For the text-containing cell, return its midpoint in [x, y] coordinate format. 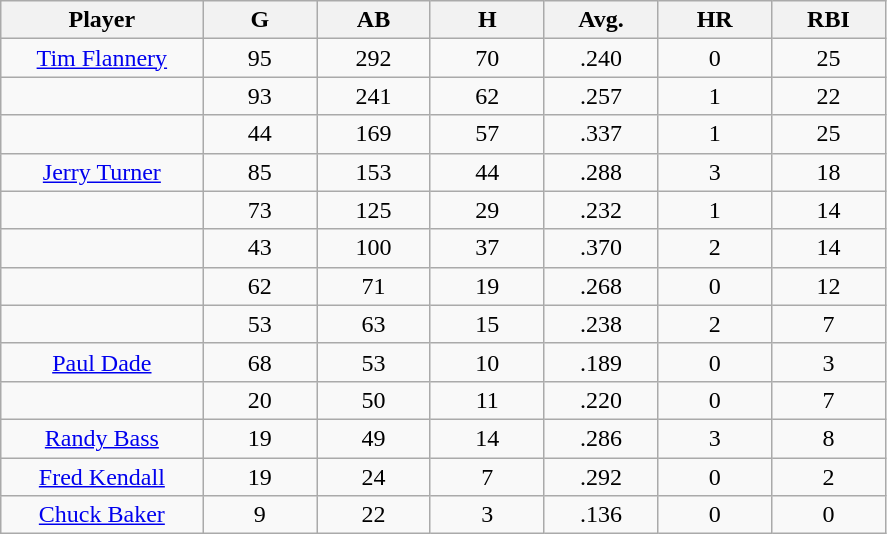
12 [829, 286]
.288 [601, 172]
Tim Flannery [102, 58]
85 [260, 172]
.232 [601, 210]
RBI [829, 20]
8 [829, 438]
68 [260, 362]
43 [260, 248]
.286 [601, 438]
AB [374, 20]
.189 [601, 362]
20 [260, 400]
57 [487, 134]
.136 [601, 515]
.238 [601, 324]
9 [260, 515]
Chuck Baker [102, 515]
153 [374, 172]
292 [374, 58]
95 [260, 58]
11 [487, 400]
15 [487, 324]
.257 [601, 96]
37 [487, 248]
125 [374, 210]
63 [374, 324]
Player [102, 20]
Jerry Turner [102, 172]
100 [374, 248]
70 [487, 58]
50 [374, 400]
73 [260, 210]
.337 [601, 134]
Randy Bass [102, 438]
29 [487, 210]
Paul Dade [102, 362]
24 [374, 477]
49 [374, 438]
10 [487, 362]
.240 [601, 58]
169 [374, 134]
.370 [601, 248]
.292 [601, 477]
241 [374, 96]
.220 [601, 400]
.268 [601, 286]
71 [374, 286]
Fred Kendall [102, 477]
18 [829, 172]
H [487, 20]
G [260, 20]
HR [715, 20]
Avg. [601, 20]
93 [260, 96]
